Find where the given text appears and provide that cell's center as [x, y] coordinate. 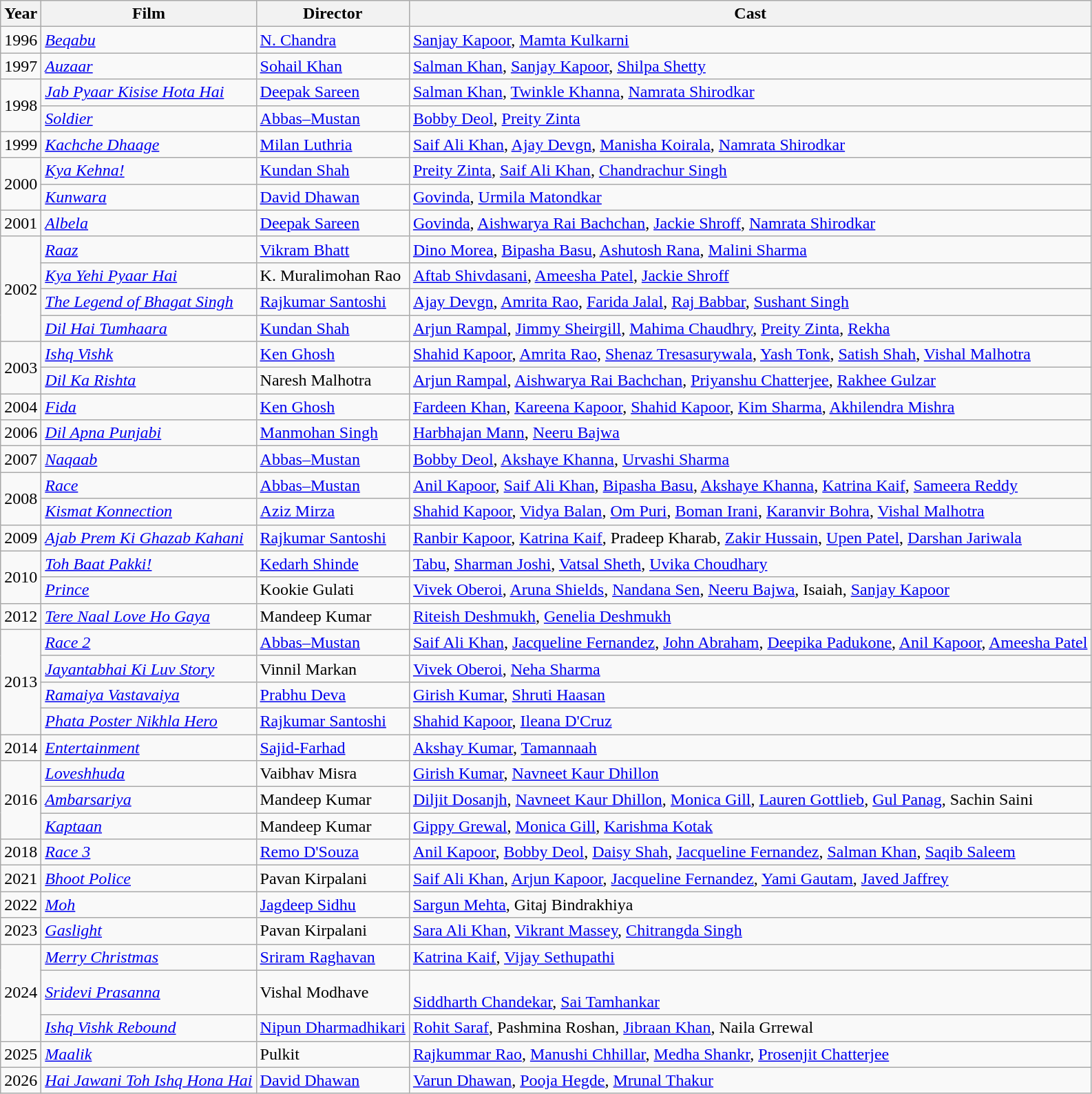
Vivek Oberoi, Neha Sharma [750, 669]
Bhoot Police [149, 879]
Prabhu Deva [333, 695]
Harbhajan Mann, Neeru Bajwa [750, 433]
Remo D'Souza [333, 852]
Ajab Prem Ki Ghazab Kahani [149, 538]
1996 [21, 40]
Sanjay Kapoor, Mamta Kulkarni [750, 40]
Kookie Gulati [333, 590]
Kya Yehi Pyaar Hai [149, 275]
Preity Zinta, Saif Ali Khan, Chandrachur Singh [750, 171]
2002 [21, 288]
2026 [21, 1080]
2004 [21, 407]
Ramaiya Vastavaiya [149, 695]
Gippy Grewal, Monica Gill, Karishma Kotak [750, 826]
Salman Khan, Twinkle Khanna, Namrata Shirodkar [750, 92]
Rajkummar Rao, Manushi Chhillar, Medha Shankr, Prosenjit Chatterjee [750, 1054]
Auzaar [149, 66]
Tabu, Sharman Joshi, Vatsal Sheth, Uvika Choudhary [750, 564]
Sridevi Prasanna [149, 993]
2009 [21, 538]
Race 2 [149, 642]
Girish Kumar, Navneet Kaur Dhillon [750, 774]
N. Chandra [333, 40]
Vivek Oberoi, Aruna Shields, Nandana Sen, Neeru Bajwa, Isaiah, Sanjay Kapoor [750, 590]
Hai Jawani Toh Ishq Hona Hai [149, 1080]
Akshay Kumar, Tamannaah [750, 747]
Rohit Saraf, Pashmina Roshan, Jibraan Khan, Naila Grrewal [750, 1028]
Cast [750, 14]
Ishq Vishk Rebound [149, 1028]
Nipun Dharmadhikari [333, 1028]
2013 [21, 682]
The Legend of Bhagat Singh [149, 302]
K. Muralimohan Rao [333, 275]
2021 [21, 879]
Sara Ali Khan, Vikrant Massey, Chitrangda Singh [750, 931]
Jab Pyaar Kisise Hota Hai [149, 92]
Year [21, 14]
Shahid Kapoor, Amrita Rao, Shenaz Tresasurywala, Yash Tonk, Satish Shah, Vishal Malhotra [750, 355]
2024 [21, 993]
Salman Khan, Sanjay Kapoor, Shilpa Shetty [750, 66]
Dil Apna Punjabi [149, 433]
Aziz Mirza [333, 512]
Jagdeep Sidhu [333, 905]
Naqaab [149, 459]
Shahid Kapoor, Ileana D'Cruz [750, 721]
2001 [21, 223]
Bobby Deol, Preity Zinta [750, 118]
Arjun Rampal, Aishwarya Rai Bachchan, Priyanshu Chatterjee, Rakhee Gulzar [750, 381]
Govinda, Aishwarya Rai Bachchan, Jackie Shroff, Namrata Shirodkar [750, 223]
2022 [21, 905]
Kachche Dhaage [149, 145]
Katrina Kaif, Vijay Sethupathi [750, 957]
Race [149, 485]
Kismat Konnection [149, 512]
Milan Luthria [333, 145]
Film [149, 14]
Loveshhuda [149, 774]
Vishal Modhave [333, 993]
1998 [21, 105]
Dino Morea, Bipasha Basu, Ashutosh Rana, Malini Sharma [750, 249]
Jayantabhai Ki Luv Story [149, 669]
Sohail Khan [333, 66]
2010 [21, 577]
Manmohan Singh [333, 433]
Albela [149, 223]
Kya Kehna! [149, 171]
2003 [21, 368]
Shahid Kapoor, Vidya Balan, Om Puri, Boman Irani, Karanvir Bohra, Vishal Malhotra [750, 512]
Anil Kapoor, Saif Ali Khan, Bipasha Basu, Akshaye Khanna, Katrina Kaif, Sameera Reddy [750, 485]
Maalik [149, 1054]
2023 [21, 931]
2014 [21, 747]
1997 [21, 66]
Entertainment [149, 747]
Raaz [149, 249]
Anil Kapoor, Bobby Deol, Daisy Shah, Jacqueline Fernandez, Salman Khan, Saqib Saleem [750, 852]
Aftab Shivdasani, Ameesha Patel, Jackie Shroff [750, 275]
Sargun Mehta, Gitaj Bindrakhiya [750, 905]
Fida [149, 407]
Riteish Deshmukh, Genelia Deshmukh [750, 616]
Sajid-Farhad [333, 747]
Tere Naal Love Ho Gaya [149, 616]
Naresh Malhotra [333, 381]
2006 [21, 433]
Kunwara [149, 197]
2025 [21, 1054]
Ajay Devgn, Amrita Rao, Farida Jalal, Raj Babbar, Sushant Singh [750, 302]
Prince [149, 590]
Director [333, 14]
Ranbir Kapoor, Katrina Kaif, Pradeep Kharab, Zakir Hussain, Upen Patel, Darshan Jariwala [750, 538]
Vinnil Markan [333, 669]
Race 3 [149, 852]
2016 [21, 800]
Dil Ka Rishta [149, 381]
Diljit Dosanjh, Navneet Kaur Dhillon, Monica Gill, Lauren Gottlieb, Gul Panag, Sachin Saini [750, 800]
Toh Baat Pakki! [149, 564]
Bobby Deol, Akshaye Khanna, Urvashi Sharma [750, 459]
Vikram Bhatt [333, 249]
Dil Hai Tumhaara [149, 328]
Fardeen Khan, Kareena Kapoor, Shahid Kapoor, Kim Sharma, Akhilendra Mishra [750, 407]
Govinda, Urmila Matondkar [750, 197]
Arjun Rampal, Jimmy Sheirgill, Mahima Chaudhry, Preity Zinta, Rekha [750, 328]
Saif Ali Khan, Arjun Kapoor, Jacqueline Fernandez, Yami Gautam, Javed Jaffrey [750, 879]
2018 [21, 852]
Saif Ali Khan, Ajay Devgn, Manisha Koirala, Namrata Shirodkar [750, 145]
Girish Kumar, Shruti Haasan [750, 695]
Siddharth Chandekar, Sai Tamhankar [750, 993]
Ambarsariya [149, 800]
2000 [21, 184]
2008 [21, 498]
2012 [21, 616]
Soldier [149, 118]
Kedarh Shinde [333, 564]
Sriram Raghavan [333, 957]
Gaslight [149, 931]
Varun Dhawan, Pooja Hegde, Mrunal Thakur [750, 1080]
1999 [21, 145]
Kaptaan [149, 826]
Pulkit [333, 1054]
Ishq Vishk [149, 355]
Phata Poster Nikhla Hero [149, 721]
Vaibhav Misra [333, 774]
Moh [149, 905]
Merry Christmas [149, 957]
Saif Ali Khan, Jacqueline Fernandez, John Abraham, Deepika Padukone, Anil Kapoor, Ameesha Patel [750, 642]
2007 [21, 459]
Beqabu [149, 40]
